Return (x, y) of the center of cell containing provided text 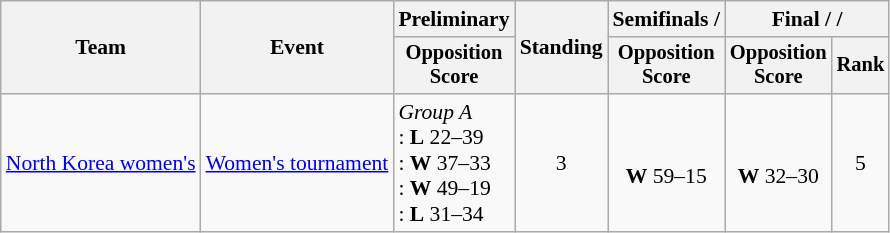
North Korea women's (101, 163)
Women's tournament (298, 163)
Standing (562, 48)
Semifinals / (666, 19)
Group A: L 22–39: W 37–33: W 49–19: L 31–34 (454, 163)
W 59–15 (666, 163)
W 32–30 (778, 163)
3 (562, 163)
Preliminary (454, 19)
5 (861, 163)
Rank (861, 66)
Final / / (807, 19)
Team (101, 48)
Event (298, 48)
